Capture the cell that displays the provided text and extract its [X, Y] central coordinate. 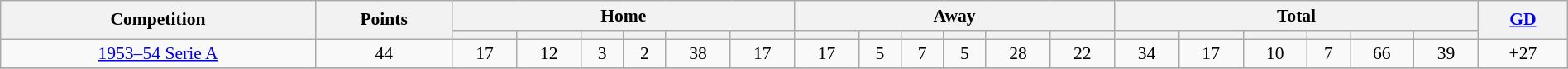
1953–54 Serie A [158, 53]
66 [1382, 53]
12 [549, 53]
10 [1275, 53]
Away [954, 16]
Home [624, 16]
Total [1297, 16]
2 [645, 53]
3 [602, 53]
GD [1523, 20]
Competition [158, 20]
34 [1147, 53]
38 [698, 53]
Points [384, 20]
28 [1018, 53]
+27 [1523, 53]
22 [1083, 53]
39 [1446, 53]
44 [384, 53]
